Locate the cell with the specified text and output its [X, Y] center coordinate. 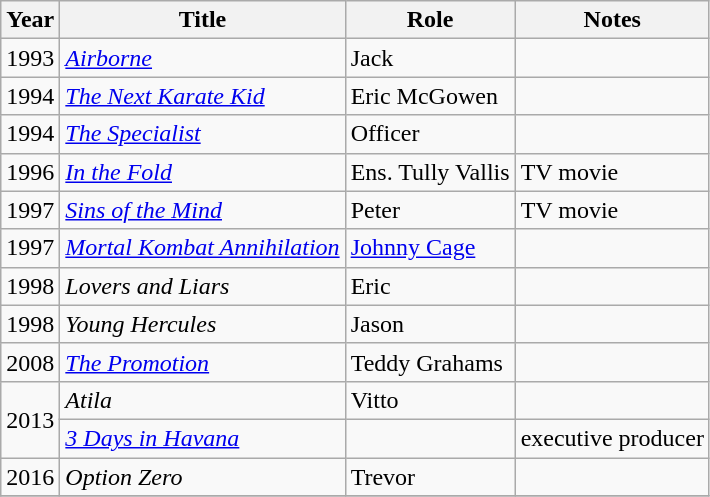
Young Hercules [202, 324]
Lovers and Liars [202, 286]
Teddy Grahams [430, 362]
Eric McGowen [430, 96]
executive producer [612, 438]
2016 [30, 477]
Notes [612, 20]
Sins of the Mind [202, 210]
2008 [30, 362]
The Next Karate Kid [202, 96]
Peter [430, 210]
3 Days in Havana [202, 438]
In the Fold [202, 172]
Officer [430, 134]
Johnny Cage [430, 248]
Option Zero [202, 477]
Jack [430, 58]
Ens. Tully Vallis [430, 172]
Vitto [430, 400]
Year [30, 20]
Eric [430, 286]
Title [202, 20]
Jason [430, 324]
The Promotion [202, 362]
1993 [30, 58]
Trevor [430, 477]
Role [430, 20]
Atila [202, 400]
2013 [30, 419]
The Specialist [202, 134]
Airborne [202, 58]
Mortal Kombat Annihilation [202, 248]
1996 [30, 172]
